Capture the cell that displays the provided text and extract its [X, Y] central coordinate. 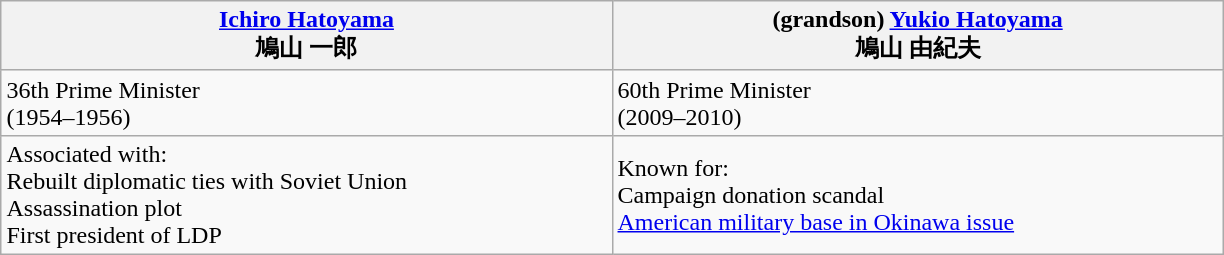
Known for:Campaign donation scandalAmerican military base in Okinawa issue [918, 194]
(grandson) Yukio Hatoyama鳩山 由紀夫 [918, 36]
60th Prime Minister(2009–2010) [918, 102]
36th Prime Minister(1954–1956) [306, 102]
Ichiro Hatoyama鳩山 一郎 [306, 36]
Associated with:Rebuilt diplomatic ties with Soviet UnionAssassination plotFirst president of LDP [306, 194]
